Return the [X, Y] coordinate for the center point of the cell that contains the specified text.  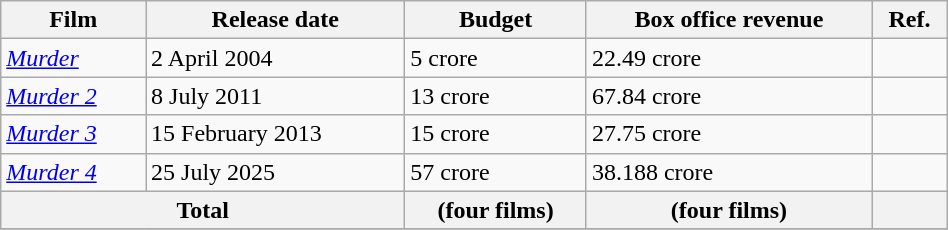
13 crore [496, 96]
15 crore [496, 134]
Budget [496, 20]
2 April 2004 [276, 58]
Total [203, 210]
15 February 2013 [276, 134]
25 July 2025 [276, 172]
5 crore [496, 58]
27.75 crore [728, 134]
Ref. [910, 20]
Murder 4 [74, 172]
67.84 crore [728, 96]
Murder 2 [74, 96]
Release date [276, 20]
22.49 crore [728, 58]
Murder [74, 58]
Murder 3 [74, 134]
57 crore [496, 172]
38.188 crore [728, 172]
Film [74, 20]
Box office revenue [728, 20]
8 July 2011 [276, 96]
